Identify which cell holds the provided text, then report its [X, Y] central coordinate. 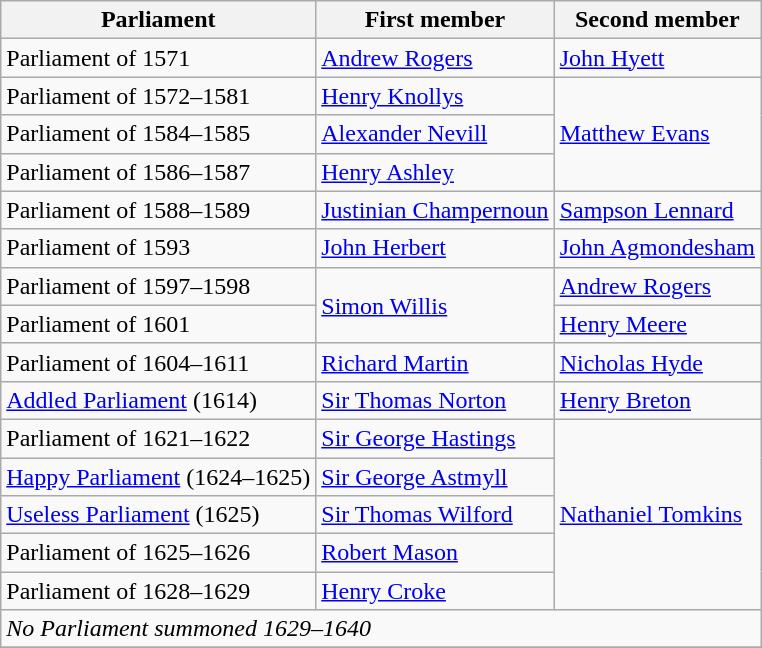
Sir George Astmyll [435, 477]
Parliament of 1572–1581 [158, 96]
No Parliament summoned 1629–1640 [381, 629]
First member [435, 20]
Henry Knollys [435, 96]
Sir George Hastings [435, 438]
Parliament of 1588–1589 [158, 210]
Parliament of 1621–1622 [158, 438]
Parliament of 1593 [158, 248]
Nicholas Hyde [657, 362]
Henry Ashley [435, 172]
Parliament of 1601 [158, 324]
Matthew Evans [657, 134]
John Agmondesham [657, 248]
Simon Willis [435, 305]
Sir Thomas Norton [435, 400]
Happy Parliament (1624–1625) [158, 477]
Parliament [158, 20]
Sir Thomas Wilford [435, 515]
Parliament of 1625–1626 [158, 553]
Nathaniel Tomkins [657, 514]
Parliament of 1604–1611 [158, 362]
Robert Mason [435, 553]
Parliament of 1628–1629 [158, 591]
Parliament of 1584–1585 [158, 134]
John Herbert [435, 248]
Henry Croke [435, 591]
Parliament of 1571 [158, 58]
Alexander Nevill [435, 134]
John Hyett [657, 58]
Henry Breton [657, 400]
Justinian Champernoun [435, 210]
Sampson Lennard [657, 210]
Henry Meere [657, 324]
Second member [657, 20]
Parliament of 1597–1598 [158, 286]
Addled Parliament (1614) [158, 400]
Useless Parliament (1625) [158, 515]
Richard Martin [435, 362]
Parliament of 1586–1587 [158, 172]
